Locate the cell with the specified text and output its (X, Y) center coordinate. 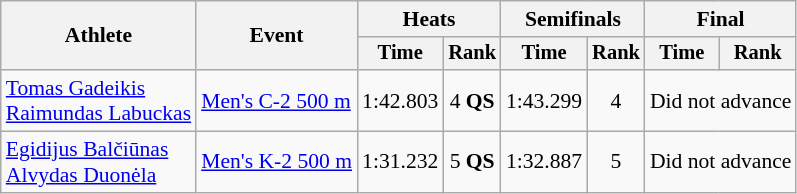
1:31.232 (400, 162)
4 QS (472, 100)
1:43.299 (544, 100)
5 (616, 162)
1:42.803 (400, 100)
Egidijus Balčiūnas Alvydas Duonėla (98, 162)
1:32.887 (544, 162)
Men's K-2 500 m (276, 162)
Heats (429, 19)
Final (721, 19)
Tomas Gadeikis Raimundas Labuckas (98, 100)
Men's C-2 500 m (276, 100)
5 QS (472, 162)
4 (616, 100)
Semifinals (573, 19)
Event (276, 36)
Athlete (98, 36)
